Return [X, Y] of the center of cell containing provided text 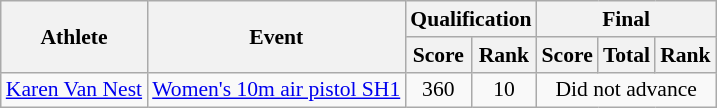
Athlete [74, 36]
Karen Van Nest [74, 90]
10 [504, 90]
Qualification [470, 19]
Total [626, 55]
Women's 10m air pistol SH1 [276, 90]
Did not advance [626, 90]
Final [626, 19]
Event [276, 36]
360 [438, 90]
